From the cell containing the given text, extract its center point as [X, Y] coordinate. 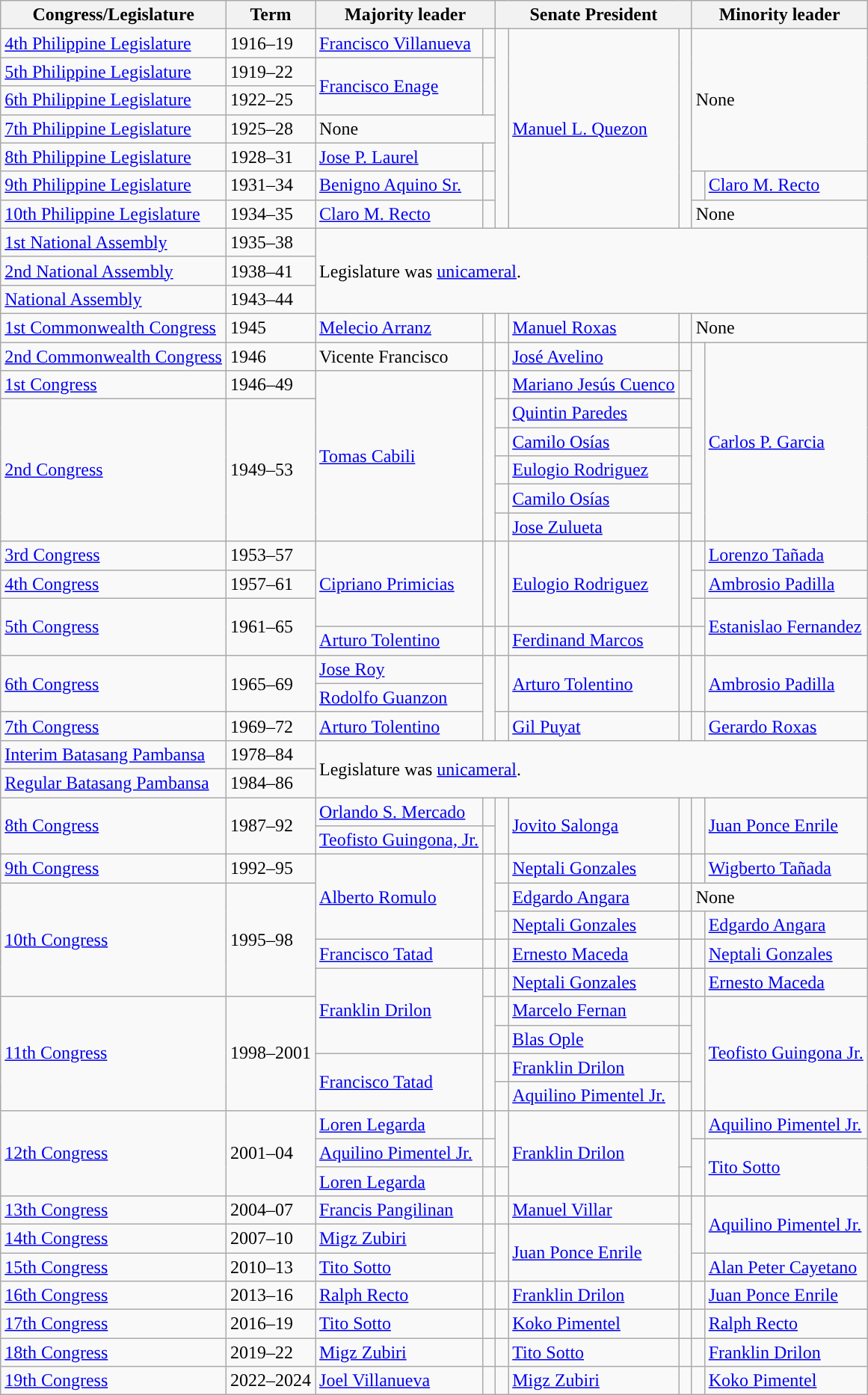
1943–44 [271, 299]
5th Philippine Legislature [114, 72]
1987–92 [271, 825]
Congress/Legislature [114, 15]
10th Philippine Legislature [114, 214]
Alberto Romulo [399, 897]
Rodolfo Guanzon [399, 697]
Gerardo Roxas [786, 726]
Manuel L. Quezon [594, 129]
Gil Puyat [594, 726]
6th Congress [114, 683]
17th Congress [114, 1324]
14th Congress [114, 1238]
5th Congress [114, 626]
Quintin Paredes [594, 413]
1953–57 [271, 555]
Vicente Francisco [399, 357]
6th Philippine Legislature [114, 100]
1961–65 [271, 626]
Tomas Cabili [399, 456]
Senate President [594, 15]
Interim Batasang Pambansa [114, 754]
Jovito Salonga [594, 825]
2nd Commonwealth Congress [114, 357]
1938–41 [271, 271]
16th Congress [114, 1296]
Wigberto Tañada [786, 869]
8th Congress [114, 825]
13th Congress [114, 1210]
2nd National Assembly [114, 271]
Blas Ople [594, 1039]
1949–53 [271, 470]
Carlos P. Garcia [786, 442]
1957–61 [271, 584]
Jose Zulueta [594, 527]
Alan Peter Cayetano [786, 1267]
1978–84 [271, 754]
Minority leader [779, 15]
1928–31 [271, 157]
15th Congress [114, 1267]
12th Congress [114, 1153]
2013–16 [271, 1296]
José Avelino [594, 357]
Benigno Aquino Sr. [399, 185]
1919–22 [271, 72]
18th Congress [114, 1352]
1934–35 [271, 214]
1st Commonwealth Congress [114, 327]
Orlando S. Mercado [399, 811]
2010–13 [271, 1267]
Term [271, 15]
1931–34 [271, 185]
Estanislao Fernandez [786, 626]
9th Philippine Legislature [114, 185]
1984–86 [271, 783]
7th Congress [114, 726]
Teofisto Guingona, Jr. [399, 840]
8th Philippine Legislature [114, 157]
1945 [271, 327]
2007–10 [271, 1238]
Mariano Jesús Cuenco [594, 385]
Majority leader [405, 15]
Melecio Arranz [399, 327]
Cipriano Primicias [399, 584]
2022–2024 [271, 1381]
Marcelo Fernan [594, 1011]
Francisco Enage [399, 86]
National Assembly [114, 299]
Manuel Villar [594, 1210]
7th Philippine Legislature [114, 129]
Ferdinand Marcos [594, 641]
4th Philippine Legislature [114, 43]
2001–04 [271, 1153]
Regular Batasang Pambansa [114, 783]
1916–19 [271, 43]
9th Congress [114, 869]
1935–38 [271, 242]
2nd Congress [114, 470]
Francisco Villanueva [399, 43]
1998–2001 [271, 1053]
Joel Villanueva [399, 1381]
1946 [271, 357]
11th Congress [114, 1053]
Francis Pangilinan [399, 1210]
2004–07 [271, 1210]
1946–49 [271, 385]
1st National Assembly [114, 242]
1995–98 [271, 940]
Manuel Roxas [594, 327]
1969–72 [271, 726]
19th Congress [114, 1381]
2016–19 [271, 1324]
1st Congress [114, 385]
3rd Congress [114, 555]
10th Congress [114, 940]
Jose Roy [399, 669]
4th Congress [114, 584]
Lorenzo Tañada [786, 555]
2019–22 [271, 1352]
1922–25 [271, 100]
1925–28 [271, 129]
1992–95 [271, 869]
1965–69 [271, 683]
Jose P. Laurel [399, 157]
Teofisto Guingona Jr. [786, 1053]
